Locate the cell with the specified text and output its [x, y] center coordinate. 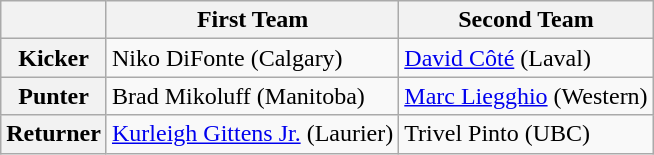
Niko DiFonte (Calgary) [252, 58]
Marc Liegghio (Western) [526, 96]
Trivel Pinto (UBC) [526, 134]
Kurleigh Gittens Jr. (Laurier) [252, 134]
Second Team [526, 20]
Punter [54, 96]
First Team [252, 20]
Kicker [54, 58]
Returner [54, 134]
David Côté (Laval) [526, 58]
Brad Mikoluff (Manitoba) [252, 96]
